Extract the (x, y) coordinate from the center of the cell holding the provided text.  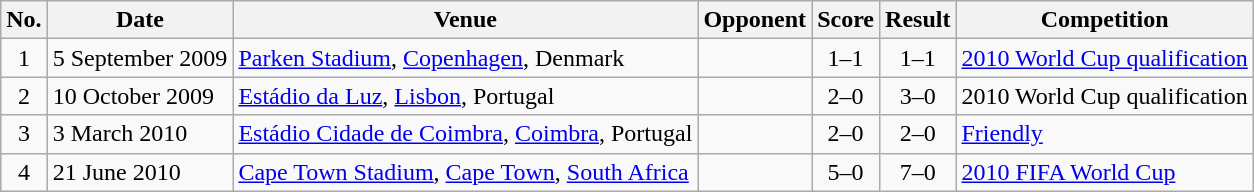
Friendly (1104, 134)
5–0 (846, 172)
21 June 2010 (140, 172)
Score (846, 20)
4 (24, 172)
Cape Town Stadium, Cape Town, South Africa (466, 172)
Estádio Cidade de Coimbra, Coimbra, Portugal (466, 134)
3 March 2010 (140, 134)
Venue (466, 20)
3 (24, 134)
Parken Stadium, Copenhagen, Denmark (466, 58)
7–0 (918, 172)
Result (918, 20)
3–0 (918, 96)
Estádio da Luz, Lisbon, Portugal (466, 96)
No. (24, 20)
5 September 2009 (140, 58)
2 (24, 96)
Competition (1104, 20)
Opponent (755, 20)
2010 FIFA World Cup (1104, 172)
Date (140, 20)
1 (24, 58)
10 October 2009 (140, 96)
